Return the [X, Y] coordinate for the center point of the cell that contains the specified text.  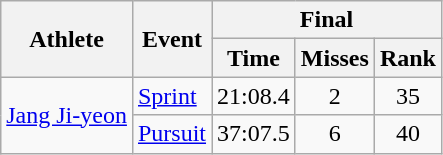
Time [254, 58]
Event [172, 39]
Pursuit [172, 134]
35 [408, 96]
Sprint [172, 96]
21:08.4 [254, 96]
Rank [408, 58]
Misses [334, 58]
37:07.5 [254, 134]
Final [327, 20]
2 [334, 96]
6 [334, 134]
Athlete [67, 39]
40 [408, 134]
Jang Ji-yeon [67, 115]
